Output the (x, y) coordinate of the center of the cell containing the given text.  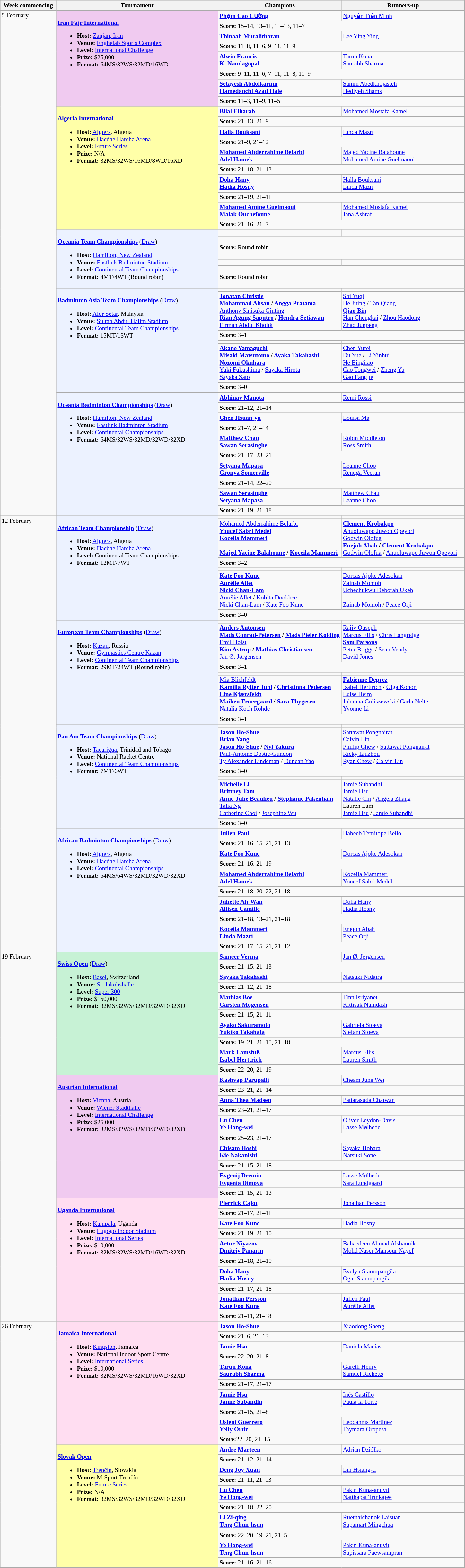
Bahaedeen Ahmad Alshannik Mohd Naser Mansour Nayef (403, 1247)
Score: 22–20, 19–21, 21–5 (341, 1535)
Osleni Guerrero Yeily Ortiz (280, 1426)
Marcus Ellis Lauren Smith (403, 1056)
Score: 21–18, 13–21, 21–18 (341, 919)
Score: 3–2 (341, 563)
Score: 21–6, 21–13 (341, 1337)
Score: 21–14, 22–20 (341, 483)
Mohamed Amine Guelmaoui Malak Ouchefoune (280, 211)
Michelle LiBrittney TamAnne-Julie Beaulieu / Stephanie PakenhamTalia NgCatherine Choi / Josephine Wu (280, 799)
Score: 19–21, 21–15, 21–18 (341, 1042)
Score: 22–20, 21–19 (341, 1070)
Li Zi-qing Teng Chun-hsun (280, 1521)
Daniela Macías (403, 1347)
Jonathan Persson (403, 1203)
Score: 23–21, 21–14 (341, 1090)
Jamie SubandhiJamie HsuNatalie Chi / Angela ZhangLauren LamJamie Hsu / Jamie Subandhi (403, 799)
Ye Hong-wei Teng Chun-hsun (280, 1549)
Score: 21–15, 21–18 (341, 1166)
Samin Abedkhojasteh Hediyeh Shams (403, 88)
Score: 21–9, 21–12 (341, 142)
Enejoh Abah Peace Orji (403, 933)
Pan Am Team Championships (Draw)Host: Tacarigua, Trinidad and TobagoVenue: National Racket CentreLevel: Continental Team ChampionshipsFormat: 7MT/6WT (137, 777)
Score: 21–16, 15–21, 21–13 (341, 844)
Koceila Mammeri Linda Mazri (280, 933)
Gareth Henry Samuel Ricketts (403, 1371)
Pattarasuda Chaiwan (403, 1100)
Leodannis Martínez Taymara Oropesa (403, 1426)
Score: 21–7, 21–14 (341, 428)
Remi Rossi (403, 398)
Score: 21–18, 21–13 (341, 170)
Score: 23–21, 21–17 (341, 1110)
Score: 21–16, 21–16 (341, 1563)
Score: 21–19, 21–10 (341, 1234)
Alwin Francis K. Nandagopal (280, 60)
Hadia Hosny (403, 1224)
Tinn Isriyanet Kittisak Namdash (403, 1001)
Evgenij Dremin Evgenia Dimova (280, 1179)
Champions (280, 5)
Mohamed Abderrahime BelarbiYoucef Sabri MedelKoceila MammeriMajed Yacine Balahoune / Koceila Mammeri (280, 538)
26 February (28, 1444)
Linda Mazri (403, 132)
5 February (28, 263)
Sayaka Takahashi (280, 977)
Chen YufeiDu Yue / Li YinhuiHe BingjiaoCao Tongwei / Zheng YuGao Fangjie (403, 363)
Runners-up (403, 5)
Chisato Hoshi Kie Nakanishi (280, 1152)
Majed Yacine Balahoune Mohamed Amine Guelmaoui (403, 156)
Score: 21–15, 21–8 (341, 1412)
Artur Niyazov Dmitriy Panarin (280, 1247)
19 February (28, 1136)
Dorcas Ajoke Adesokan (403, 854)
Phạm Cao Cường (280, 15)
Jonatan ChristieMohammad Ahsan / Angga PratamaAnthony Sinisuka GintingRian Agung Saputro / Hendra SetiawanFirman Abdul Kholik (280, 311)
Pakin Kuna-anuvit Supissara Paewsampran (403, 1549)
Mathias Boe Carsten Mogensen (280, 1001)
Shi YuqiHe Jiting / Tan QiangQiao BinHan Chengkai / Zhou HaodongZhao Junpeng (403, 311)
Slovak OpenHost: Trenčín, SlovakiaVenue: M-Sport TrenčínLevel: Future SeriesPrize: N/AFormat: 32MS/32WS/32MD/32WD/32XD (137, 1506)
Jamie Hsu (280, 1347)
Score: 21–17, 23–21 (341, 456)
Sattawat PongnairatCalvin LinPhillip Chew / Sattawat PongnairatRicky LiuzhouRyan Chew / Calvin Lin (403, 747)
Cheam June Wei (403, 1080)
Dorcas Ajoke AdesokanZainab MomohUchechukwu Deborah UkehZainab Momoh / Peace Orji (403, 590)
Score: 21–11, 21–18 (341, 1316)
Pierrick Cajot (280, 1203)
Uganda InternationalHost: Kampala, UgandaVenue: Lugogo Indoor StadiumLevel: International SeriesPrize: $10,000Format: 32MS/32WS/32MD/16WD/32XD (137, 1260)
Lin Hsiang-ti (403, 1470)
Abhinav Manota (280, 398)
Halla Bouksani (280, 132)
Anders AntonsenMads Conrad-Petersen / Mads Pieler KoldingEmil HolstKim Astrup / Mathias ChristiansenJan Ø. Jørgensen (280, 642)
Sameer Verma (280, 957)
Austrian InternationalHost: Vienna, AustriaVenue: Wiener StadthalleLevel: International ChallengePrize: $25,000Format: 32MS/32WS/32MD/32WD/32XD (137, 1136)
Score: 21–18, 20–22, 21–18 (341, 892)
Score: 22–20, 21–8 (341, 1357)
Score: 25–23, 21–17 (341, 1138)
Halla Bouksani Linda Mazri (403, 183)
Score: 21–18, 22–20 (341, 1508)
Julien Paul Aurélie Allet (403, 1302)
Louisa Ma (403, 418)
Score: 21–18, 21–10 (341, 1261)
Score: 21–16, 21–7 (341, 225)
Score: 21–17, 21–18 (341, 1289)
Oliver Leydon-Davis Lasse Mølhede (403, 1124)
Score: 21–11, 21–13 (341, 1480)
Score: 11–8, 11–6, 9–11, 11–9 (341, 47)
Score: 21–17, 15–21, 21–12 (341, 947)
Sayaka Hobara Natsuki Sone (403, 1152)
Matthew Chau Leanne Choo (403, 497)
Deng Joy Xuan (280, 1470)
Natsuki Nidaira (403, 977)
Chen Hsuan-yu (280, 418)
Mark Lamsfuß Isabel Herttrich (280, 1056)
Score: 11–3, 11–9, 11–5 (341, 101)
Thinaah Muralitharan (280, 36)
Jonathan Persson Kate Foo Kune (280, 1302)
Mohamed Mostafa Kamel (403, 112)
African Team Championship (Draw)Host: Algiers, AlgeriaVenue: Hacène Harcha ArenaLevel: Continental Team ChampionshipsFormat: 12MT/7WT (137, 568)
Score: 21–17, 21–11 (341, 1213)
Score: 15–14, 13–11, 11–13, 11–7 (341, 26)
Tournament (137, 5)
Bilal Elharab (280, 112)
Lasse Mølhede Sara Lundgaard (403, 1179)
Robin Middleton Ross Smith (403, 442)
Setayesh Abdolkarimi Hamedanchi Azad Hale (280, 88)
Swiss Open (Draw)Host: Basel, SwitzerlandVenue: St. JakobshalleLevel: Super 300Prize: $150,000Format: 32MS/32WS/32MD/32WD/32XD (137, 1013)
Gabriela Stoeva Stefani Stoeva (403, 1029)
Ayako Sakuramoto Yukiko Takahata (280, 1029)
Jamie Hsu Jamie Subandhi (280, 1398)
Week commencing (28, 5)
Adrian Dziółko (403, 1450)
Score: 21–17, 21–17 (341, 1384)
Kate Foo KuneAurélie AlletNicki Chan-LamAurélie Allet / Kobita DookheeNicki Chan-Lam / Kate Foo Kune (280, 590)
Score: 21–12, 21–18 (341, 987)
Algeria InternationalHost: Algiers, AlgeriaVenue: Hacène Harcha ArenaLevel: Future SeriesPrize: N/AFormat: 32MS/32WS/16MD/8WD/16XD (137, 168)
Sawan Serasinghe Setyana Mapasa (280, 497)
Leanne Choo Renuga Veeran (403, 469)
Jason Ho-Shue (280, 1326)
Iran Fajr InternationalHost: Zanjan, IranVenue: Enghelab Sports ComplexLevel: International ChallengePrize: $25,000Format: 64MS/32WS/32MD/16WD (137, 58)
Score: 21–16, 21–19 (341, 864)
Koceila Mammeri Youcef Sabri Medel (403, 878)
Matthew Chau Sawan Serasinghe (280, 442)
Score: 21–19, 21–18 (341, 511)
Score: 9–11, 11–6, 7–11, 11–8, 11–9 (341, 74)
Score:22–20, 21–15 (341, 1439)
Ruethaichanok Laisuan Supamart Mingchua (403, 1521)
Inés Castillo Paula la Torre (403, 1398)
Kashyap Parupalli (280, 1080)
Mohamed Mostafa Kamel Jana Ashraf (403, 211)
Julien Paul (280, 834)
Score: 21–15, 21–11 (341, 1015)
Anna Thea Madsen (280, 1100)
Rajiv OusephMarcus Ellis / Chris LangridgeSam ParsonsPeter Briggs / Sean VendyDavid Jones (403, 642)
Habeeb Temitope Bello (403, 834)
Nguyễn Tiến Minh (403, 15)
Fabienne DeprezIsabel Herttrich / Olga KononLuise HeimJohanna Goliszewski / Carla NelteYvonne Li (403, 694)
Andre Marteen (280, 1450)
Jason Ho-ShueBrian YangJason Ho-Shue / Nyl YakuraPaul-Antoine Dostie-GundonTy Alexander Lindeman / Duncan Yao (280, 747)
Score: 21–13, 21–9 (341, 122)
Clement KrobakpoAnuoluwapo Juwon OpeyoriGodwin OlofuaEnejoh Abah / Clement KrobakpoGodwin Olofua / Anuoluwapo Juwon Opeyori (403, 538)
Mia BlichfeldtKamilla Rytter Juhl / Christinna PedersenLine KjærsfeldtMaiken Fruergaard / Sara ThygesenNatalia Koch Rohde (280, 694)
Setyana Mapasa Gronya Somerville (280, 469)
Jan Ø. Jørgensen (403, 957)
Juliette Ah-Wan Allisen Camille (280, 905)
Lee Ying Ying (403, 36)
12 February (28, 734)
Akane YamaguchiMisaki Matsutomo / Ayaka TakahashiNozomi OkuharaYuki Fukushima / Sayaka HirotaSayaka Sato (280, 363)
Score: 21–19, 21–11 (341, 197)
Pakin Kuna-anuvit Natthapat Trinkajee (403, 1494)
Xiaodong Sheng (403, 1326)
Evelyn Siamupangila Ogar Siamupangila (403, 1275)
